Identify which cell holds the provided text, then report its (x, y) central coordinate. 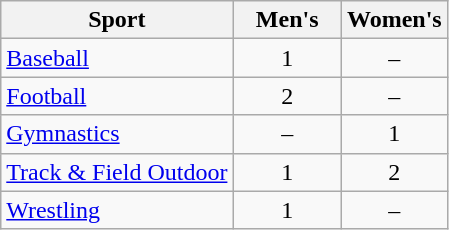
Sport (117, 20)
Men's (288, 20)
Track & Field Outdoor (117, 172)
Football (117, 96)
Wrestling (117, 210)
Women's (394, 20)
Gymnastics (117, 134)
Baseball (117, 58)
